For the text-containing cell, return its midpoint in (X, Y) coordinate format. 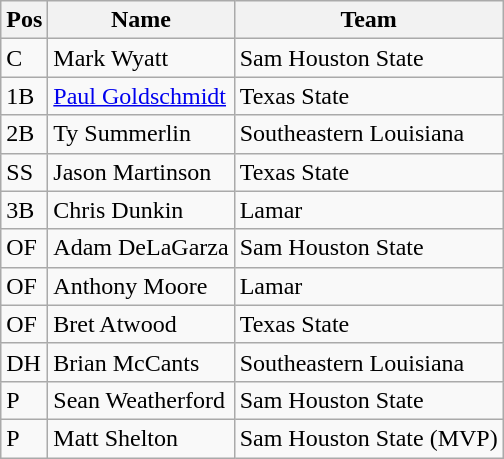
Name (141, 20)
Jason Martinson (141, 172)
Chris Dunkin (141, 210)
Matt Shelton (141, 438)
Brian McCants (141, 362)
Ty Summerlin (141, 134)
Paul Goldschmidt (141, 96)
2B (24, 134)
SS (24, 172)
3B (24, 210)
C (24, 58)
Bret Atwood (141, 324)
Anthony Moore (141, 286)
DH (24, 362)
Pos (24, 20)
Mark Wyatt (141, 58)
Team (368, 20)
Adam DeLaGarza (141, 248)
1B (24, 96)
Sam Houston State (MVP) (368, 438)
Sean Weatherford (141, 400)
